Output the [X, Y] coordinate of the center of the cell containing the given text.  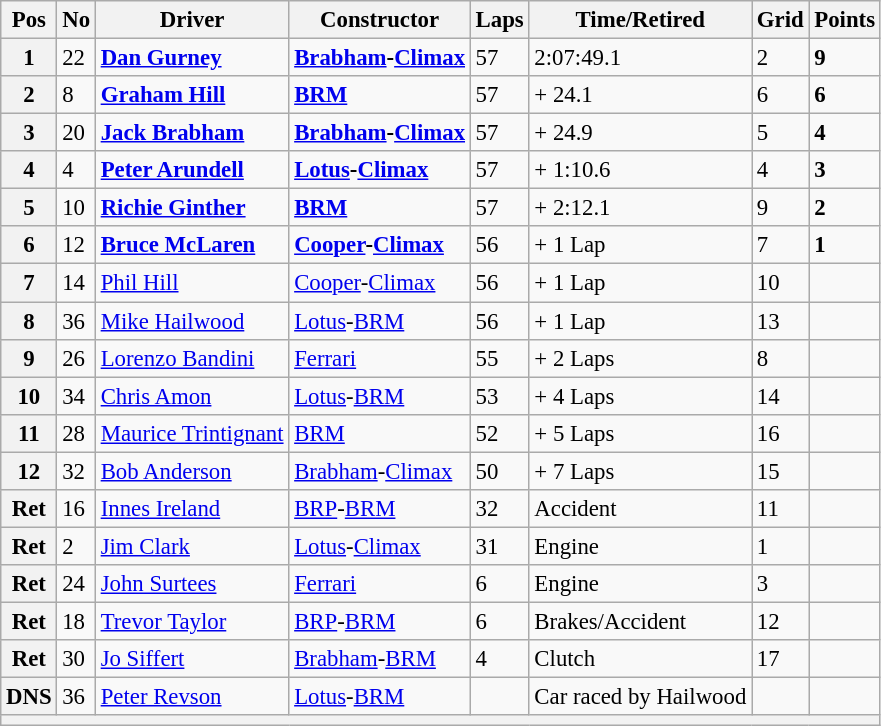
+ 1:10.6 [640, 170]
Points [844, 20]
Constructor [380, 20]
34 [76, 396]
17 [780, 659]
Phil Hill [192, 283]
+ 2 Laps [640, 358]
31 [500, 546]
2:07:49.1 [640, 58]
Jim Clark [192, 546]
+ 2:12.1 [640, 208]
Peter Arundell [192, 170]
Clutch [640, 659]
Richie Ginther [192, 208]
Graham Hill [192, 95]
+ 7 Laps [640, 471]
Grid [780, 20]
24 [76, 584]
Laps [500, 20]
13 [780, 321]
+ 5 Laps [640, 433]
Jo Siffert [192, 659]
28 [76, 433]
55 [500, 358]
+ 24.1 [640, 95]
Brabham-BRM [380, 659]
53 [500, 396]
John Surtees [192, 584]
Mike Hailwood [192, 321]
Trevor Taylor [192, 621]
+ 24.9 [640, 133]
Chris Amon [192, 396]
Dan Gurney [192, 58]
Driver [192, 20]
Bruce McLaren [192, 245]
Jack Brabham [192, 133]
Peter Revson [192, 697]
Brakes/Accident [640, 621]
18 [76, 621]
DNS [29, 697]
Maurice Trintignant [192, 433]
50 [500, 471]
Innes Ireland [192, 509]
15 [780, 471]
22 [76, 58]
Bob Anderson [192, 471]
26 [76, 358]
Accident [640, 509]
Time/Retired [640, 20]
No [76, 20]
Lorenzo Bandini [192, 358]
+ 4 Laps [640, 396]
52 [500, 433]
20 [76, 133]
Car raced by Hailwood [640, 697]
Pos [29, 20]
30 [76, 659]
